Return (X, Y) of the center of cell containing provided text 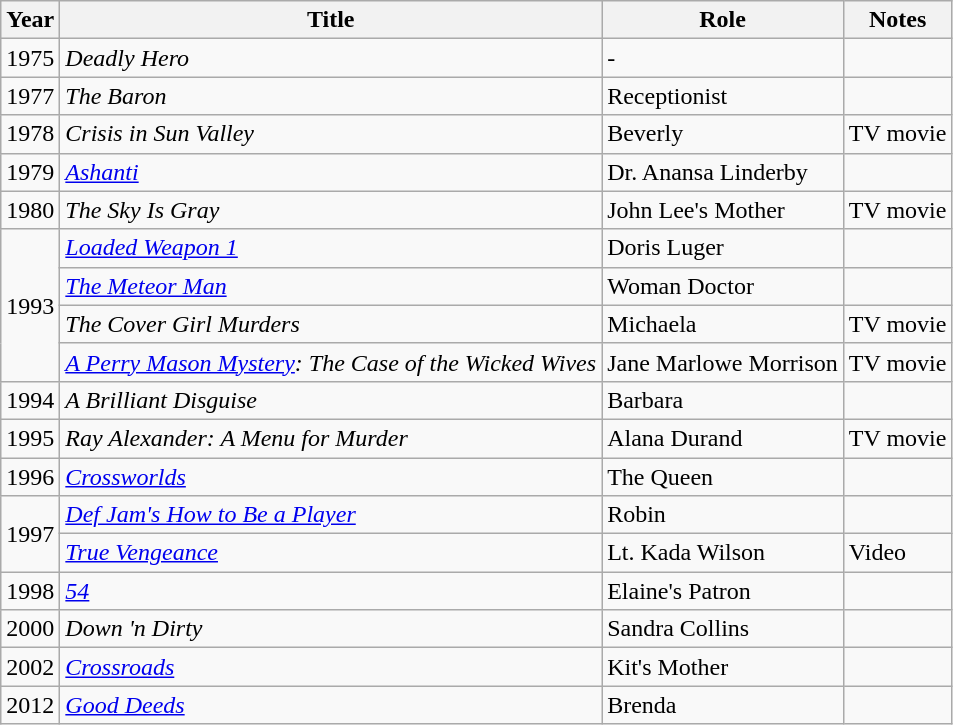
The Queen (723, 477)
Kit's Mother (723, 667)
Michaela (723, 324)
Ray Alexander: A Menu for Murder (331, 438)
Title (331, 20)
John Lee's Mother (723, 210)
A Brilliant Disguise (331, 400)
1978 (30, 134)
Crisis in Sun Valley (331, 134)
Down 'n Dirty (331, 629)
Jane Marlowe Morrison (723, 362)
2012 (30, 705)
1998 (30, 591)
Notes (898, 20)
Receptionist (723, 96)
Brenda (723, 705)
1997 (30, 534)
The Meteor Man (331, 286)
1994 (30, 400)
Def Jam's How to Be a Player (331, 515)
True Vengeance (331, 553)
Woman Doctor (723, 286)
1979 (30, 172)
1993 (30, 305)
The Baron (331, 96)
A Perry Mason Mystery: The Case of the Wicked Wives (331, 362)
54 (331, 591)
Beverly (723, 134)
Crossworlds (331, 477)
1996 (30, 477)
Elaine's Patron (723, 591)
Crossroads (331, 667)
1975 (30, 58)
Deadly Hero (331, 58)
Robin (723, 515)
Sandra Collins (723, 629)
2002 (30, 667)
Lt. Kada Wilson (723, 553)
Loaded Weapon 1 (331, 248)
Ashanti (331, 172)
The Sky Is Gray (331, 210)
Video (898, 553)
Barbara (723, 400)
1980 (30, 210)
1995 (30, 438)
Doris Luger (723, 248)
Dr. Anansa Linderby (723, 172)
The Cover Girl Murders (331, 324)
2000 (30, 629)
Alana Durand (723, 438)
Good Deeds (331, 705)
Year (30, 20)
Role (723, 20)
- (723, 58)
1977 (30, 96)
